Search for the cell housing the specified text and yield its (x, y) center coordinate. 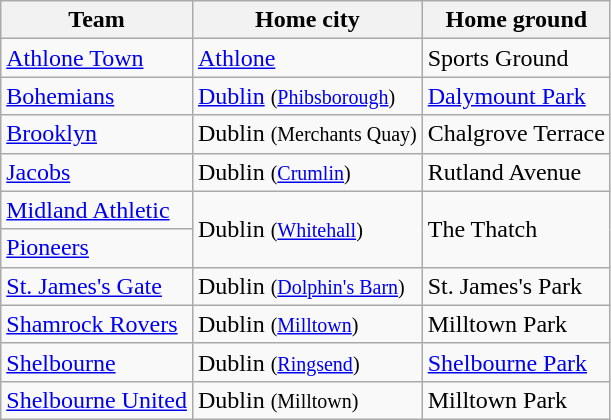
Athlone (307, 58)
Dublin (Merchants Quay) (307, 134)
Dublin (Ringsend) (307, 362)
Team (97, 20)
St. James's Park (516, 286)
Dublin (Dolphin's Barn) (307, 286)
Dublin (Phibsborough) (307, 96)
Sports Ground (516, 58)
Chalgrove Terrace (516, 134)
Shelbourne Park (516, 362)
Dublin (Crumlin) (307, 172)
The Thatch (516, 229)
Brooklyn (97, 134)
Shelbourne United (97, 400)
Dalymount Park (516, 96)
St. James's Gate (97, 286)
Athlone Town (97, 58)
Home ground (516, 20)
Bohemians (97, 96)
Jacobs (97, 172)
Shamrock Rovers (97, 324)
Rutland Avenue (516, 172)
Pioneers (97, 248)
Midland Athletic (97, 210)
Home city (307, 20)
Dublin (Whitehall) (307, 229)
Shelbourne (97, 362)
